Scan for the cell matching the given text and deliver its [x, y] coordinate at center. 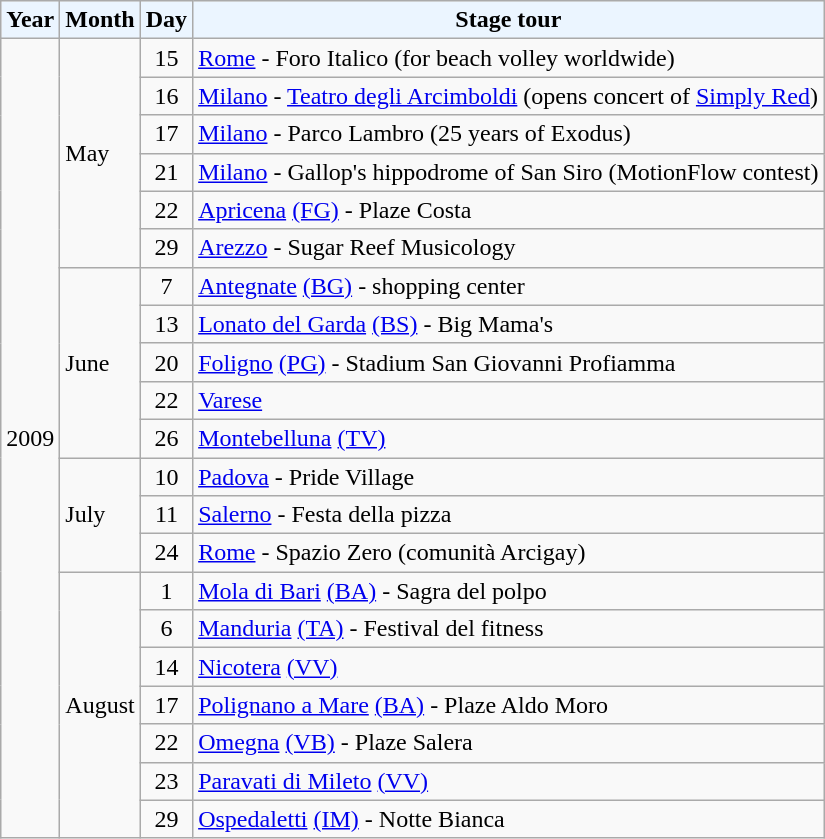
Day [166, 20]
Month [100, 20]
11 [166, 515]
6 [166, 629]
15 [166, 58]
1 [166, 591]
Omegna (VB) - Plaze Salera [508, 743]
24 [166, 553]
Antegnate (BG) - shopping center [508, 286]
Nicotera (VV) [508, 667]
Padova - Pride Village [508, 477]
Milano - Parco Lambro (25 years of Exodus) [508, 134]
August [100, 705]
20 [166, 362]
26 [166, 438]
Apricena (FG) - Plaze Costa [508, 210]
Salerno - Festa della pizza [508, 515]
Rome - Foro Italico (for beach volley worldwide) [508, 58]
Rome - Spazio Zero (comunità Arcigay) [508, 553]
21 [166, 172]
July [100, 515]
Varese [508, 400]
Polignano a Mare (BA) - Plaze Aldo Moro [508, 705]
Milano - Gallop's hippodrome of San Siro (MotionFlow contest) [508, 172]
16 [166, 96]
May [100, 153]
7 [166, 286]
Ospedaletti (IM) - Notte Bianca [508, 819]
Manduria (TA) - Festival del fitness [508, 629]
2009 [30, 438]
14 [166, 667]
23 [166, 781]
Year [30, 20]
Montebelluna (TV) [508, 438]
10 [166, 477]
Foligno (PG) - Stadium San Giovanni Profiamma [508, 362]
Mola di Bari (BA) - Sagra del polpo [508, 591]
Arezzo - Sugar Reef Musicology [508, 248]
June [100, 362]
Paravati di Mileto (VV) [508, 781]
Lonato del Garda (BS) - Big Mama's [508, 324]
Stage tour [508, 20]
Milano - Teatro degli Arcimboldi (opens concert of Simply Red) [508, 96]
13 [166, 324]
